From the cell containing the given text, extract its center point as [x, y] coordinate. 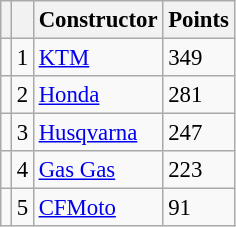
5 [22, 208]
Husqvarna [98, 133]
2 [22, 95]
1 [22, 58]
Gas Gas [98, 170]
349 [198, 58]
Honda [98, 95]
91 [198, 208]
CFMoto [98, 208]
3 [22, 133]
Constructor [98, 20]
247 [198, 133]
Points [198, 20]
KTM [98, 58]
281 [198, 95]
4 [22, 170]
223 [198, 170]
